Find where the given text appears and provide that cell's center as [x, y] coordinate. 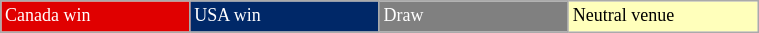
Canada win [96, 16]
Neutral venue [662, 16]
USA win [284, 16]
Draw [474, 16]
